Find where the given text appears and provide that cell's center as [X, Y] coordinate. 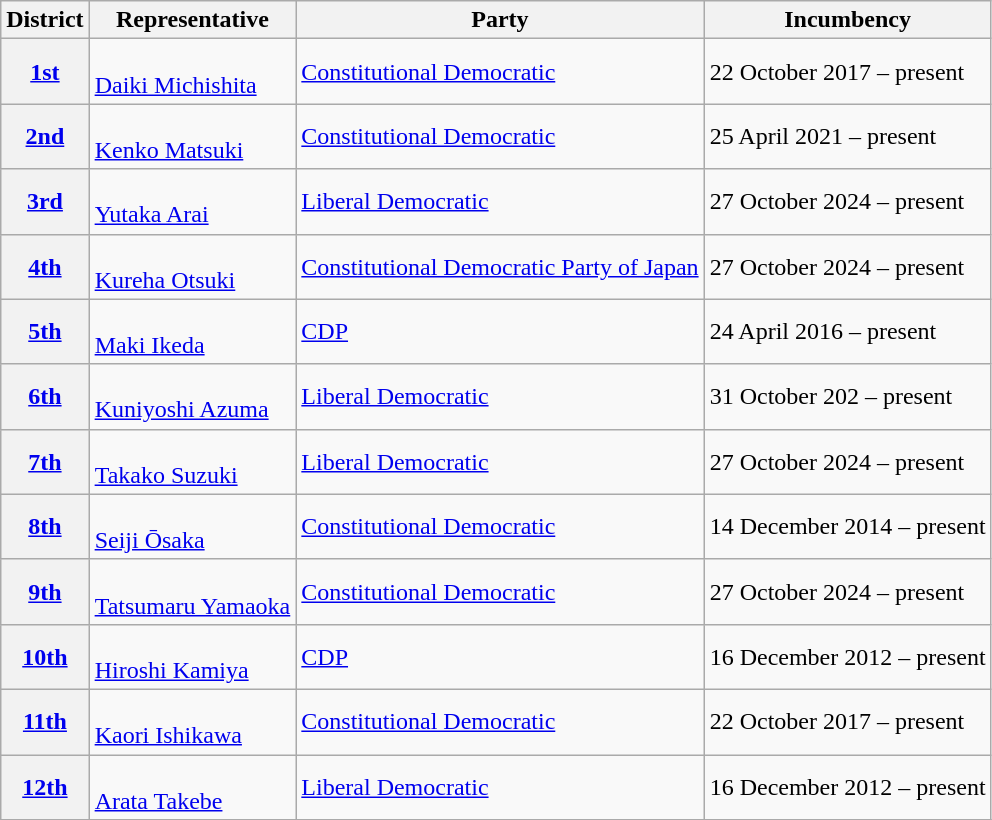
11th [45, 722]
12th [45, 786]
31 October 202 – present [848, 396]
2nd [45, 136]
Tatsumaru Yamaoka [192, 592]
9th [45, 592]
Representative [192, 20]
25 April 2021 – present [848, 136]
Hiroshi Kamiya [192, 656]
3rd [45, 202]
Kureha Otsuki [192, 266]
8th [45, 526]
24 April 2016 – present [848, 332]
7th [45, 462]
Seiji Ōsaka [192, 526]
Constitutional Democratic Party of Japan [500, 266]
1st [45, 72]
Incumbency [848, 20]
4th [45, 266]
Party [500, 20]
10th [45, 656]
14 December 2014 – present [848, 526]
5th [45, 332]
Arata Takebe [192, 786]
Daiki Michishita [192, 72]
Maki Ikeda [192, 332]
Kuniyoshi Azuma [192, 396]
Kaori Ishikawa [192, 722]
Kenko Matsuki [192, 136]
District [45, 20]
Yutaka Arai [192, 202]
6th [45, 396]
Takako Suzuki [192, 462]
